From the cell containing the given text, extract its center point as [X, Y] coordinate. 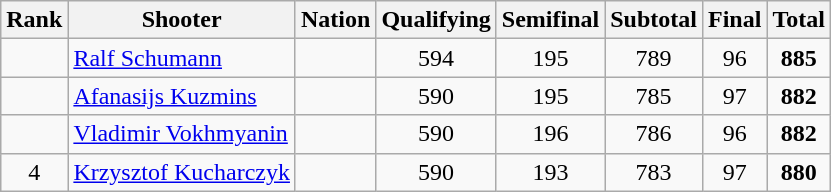
783 [654, 172]
Subtotal [654, 20]
Rank [34, 20]
193 [550, 172]
Qualifying [436, 20]
196 [550, 134]
Afanasijs Kuzmins [182, 96]
880 [799, 172]
789 [654, 58]
786 [654, 134]
Semifinal [550, 20]
594 [436, 58]
Shooter [182, 20]
Krzysztof Kucharczyk [182, 172]
Final [734, 20]
885 [799, 58]
Ralf Schumann [182, 58]
785 [654, 96]
Total [799, 20]
Nation [335, 20]
Vladimir Vokhmyanin [182, 134]
4 [34, 172]
